From the cell containing the given text, extract its center point as [X, Y] coordinate. 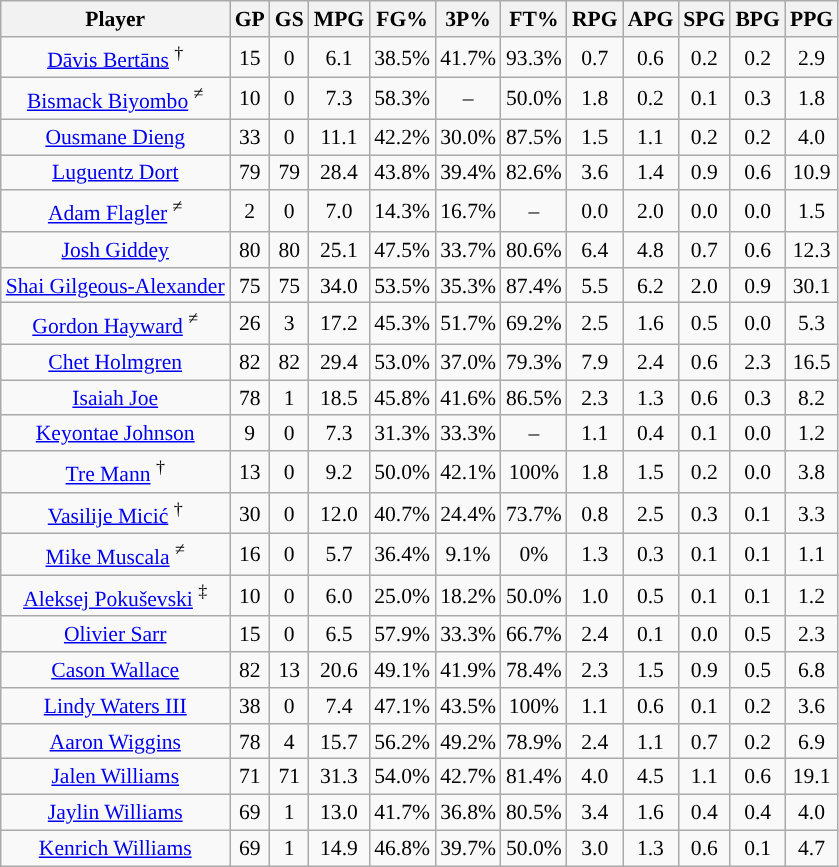
82.6% [534, 173]
25.0% [402, 596]
33.7% [468, 250]
41.6% [468, 398]
13.0 [339, 813]
Luguentz Dort [116, 173]
58.3% [402, 98]
Dāvis Bertāns † [116, 58]
86.5% [534, 398]
24.4% [468, 514]
FT% [534, 19]
Player [116, 19]
35.3% [468, 286]
PPG [812, 19]
16 [250, 554]
38.5% [402, 58]
38 [250, 706]
Olivier Sarr [116, 635]
79.3% [534, 363]
46.8% [402, 848]
56.2% [402, 742]
18.5 [339, 398]
34.0 [339, 286]
80.6% [534, 250]
30.1 [812, 286]
5.7 [339, 554]
Tre Mann † [116, 472]
6.9 [812, 742]
GS [290, 19]
26 [250, 324]
78.9% [534, 742]
14.3% [402, 212]
3.4 [595, 813]
45.8% [402, 398]
10.9 [812, 173]
11.1 [339, 137]
APG [651, 19]
RPG [595, 19]
30 [250, 514]
GP [250, 19]
53.5% [402, 286]
SPG [704, 19]
29.4 [339, 363]
73.7% [534, 514]
Jaylin Williams [116, 813]
41.9% [468, 670]
40.7% [402, 514]
4.8 [651, 250]
6.4 [595, 250]
45.3% [402, 324]
20.6 [339, 670]
8.2 [812, 398]
5.5 [595, 286]
31.3 [339, 777]
39.7% [468, 848]
6.1 [339, 58]
49.1% [402, 670]
Lindy Waters III [116, 706]
39.4% [468, 173]
93.3% [534, 58]
5.3 [812, 324]
9.2 [339, 472]
0.8 [595, 514]
FG% [402, 19]
49.2% [468, 742]
42.1% [468, 472]
0% [534, 554]
Gordon Hayward ≠ [116, 324]
6.5 [339, 635]
15.7 [339, 742]
42.2% [402, 137]
Josh Giddey [116, 250]
BPG [758, 19]
16.7% [468, 212]
51.7% [468, 324]
87.5% [534, 137]
33 [250, 137]
Cason Wallace [116, 670]
28.4 [339, 173]
78.4% [534, 670]
1.0 [595, 596]
Shai Gilgeous-Alexander [116, 286]
12.3 [812, 250]
9 [250, 434]
1.4 [651, 173]
17.2 [339, 324]
6.2 [651, 286]
Aaron Wiggins [116, 742]
Bismack Biyombo ≠ [116, 98]
53.0% [402, 363]
3P% [468, 19]
3.3 [812, 514]
2.9 [812, 58]
47.5% [402, 250]
25.1 [339, 250]
4 [290, 742]
Keyontae Johnson [116, 434]
31.3% [402, 434]
Isaiah Joe [116, 398]
12.0 [339, 514]
Ousmane Dieng [116, 137]
69.2% [534, 324]
37.0% [468, 363]
4.7 [812, 848]
Adam Flagler ≠ [116, 212]
36.8% [468, 813]
3.0 [595, 848]
87.4% [534, 286]
81.4% [534, 777]
MPG [339, 19]
43.5% [468, 706]
9.1% [468, 554]
57.9% [402, 635]
42.7% [468, 777]
80.5% [534, 813]
30.0% [468, 137]
Mike Muscala ≠ [116, 554]
Vasilije Micić † [116, 514]
66.7% [534, 635]
36.4% [402, 554]
Jalen Williams [116, 777]
7.4 [339, 706]
47.1% [402, 706]
19.1 [812, 777]
4.5 [651, 777]
54.0% [402, 777]
6.8 [812, 670]
7.9 [595, 363]
Aleksej Pokuševski ‡ [116, 596]
7.0 [339, 212]
43.8% [402, 173]
3 [290, 324]
Kenrich Williams [116, 848]
2 [250, 212]
6.0 [339, 596]
16.5 [812, 363]
18.2% [468, 596]
Chet Holmgren [116, 363]
3.8 [812, 472]
14.9 [339, 848]
